Return (X, Y) of the center of cell containing provided text 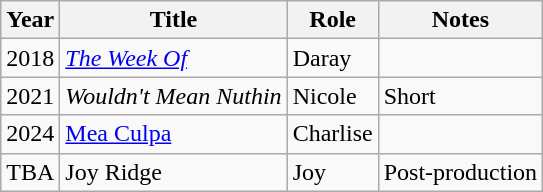
Joy (332, 172)
2021 (30, 96)
2018 (30, 58)
Nicole (332, 96)
Charlise (332, 134)
Notes (460, 20)
TBA (30, 172)
Year (30, 20)
Mea Culpa (174, 134)
Short (460, 96)
Joy Ridge (174, 172)
Role (332, 20)
Title (174, 20)
The Week Of (174, 58)
Post-production (460, 172)
2024 (30, 134)
Daray (332, 58)
Wouldn't Mean Nuthin (174, 96)
